Output the [x, y] coordinate of the center of the cell containing the given text.  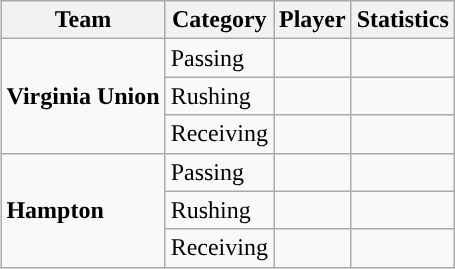
Hampton [83, 210]
Category [219, 20]
Virginia Union [83, 96]
Statistics [402, 20]
Player [313, 20]
Team [83, 20]
